Determine the (X, Y) coordinate at the center of the cell enclosing the given text.  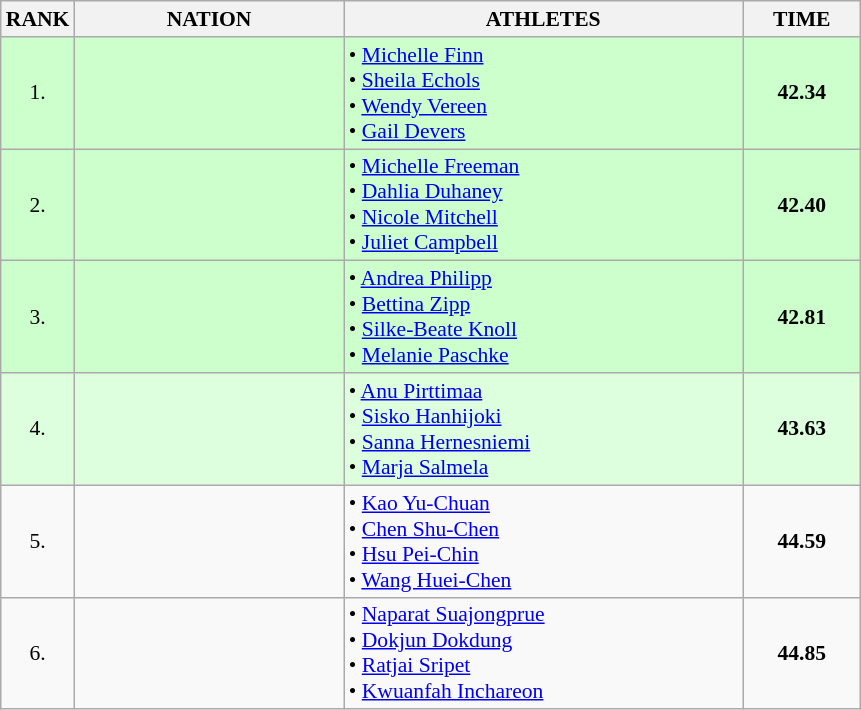
• Anu Pirttimaa• Sisko Hanhijoki• Sanna Hernesniemi• Marja Salmela (544, 429)
4. (38, 429)
• Michelle Freeman• Dahlia Duhaney• Nicole Mitchell• Juliet Campbell (544, 205)
• Michelle Finn• Sheila Echols• Wendy Vereen• Gail Devers (544, 93)
3. (38, 317)
44.85 (802, 653)
TIME (802, 19)
ATHLETES (544, 19)
42.81 (802, 317)
43.63 (802, 429)
42.34 (802, 93)
• Kao Yu-Chuan• Chen Shu-Chen• Hsu Pei-Chin• Wang Huei-Chen (544, 541)
• Naparat Suajongprue• Dokjun Dokdung• Ratjai Sripet• Kwuanfah Inchareon (544, 653)
6. (38, 653)
42.40 (802, 205)
RANK (38, 19)
5. (38, 541)
1. (38, 93)
2. (38, 205)
44.59 (802, 541)
• Andrea Philipp• Bettina Zipp• Silke-Beate Knoll• Melanie Paschke (544, 317)
NATION (208, 19)
